Search for the cell housing the specified text and yield its (x, y) center coordinate. 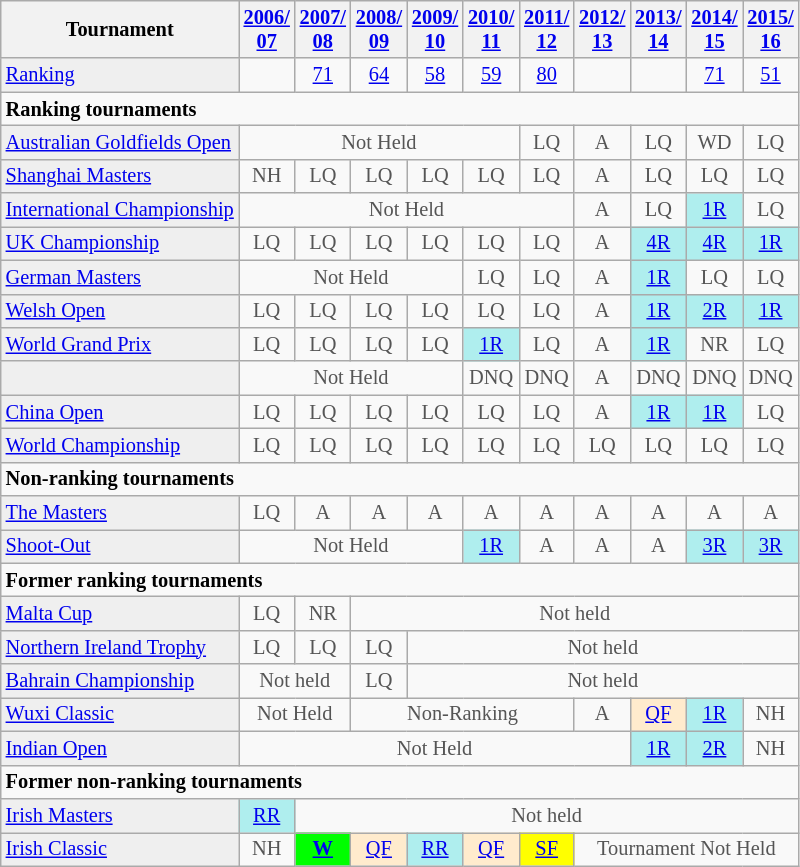
2015/16 (770, 29)
2011/12 (546, 29)
Irish Classic (120, 849)
Wuxi Classic (120, 714)
2012/13 (602, 29)
Former ranking tournaments (400, 580)
Former non-ranking tournaments (400, 782)
World Championship (120, 445)
UK Championship (120, 243)
WD (714, 142)
The Masters (120, 513)
2007/08 (323, 29)
Shanghai Masters (120, 176)
58 (435, 75)
2014/15 (714, 29)
51 (770, 75)
Welsh Open (120, 311)
W (323, 849)
Australian Goldfields Open (120, 142)
Shoot-Out (120, 546)
Ranking tournaments (400, 109)
Non-Ranking (462, 714)
International Championship (120, 210)
China Open (120, 412)
SF (546, 849)
Indian Open (120, 748)
2008/09 (379, 29)
2010/11 (491, 29)
2009/10 (435, 29)
German Masters (120, 277)
80 (546, 75)
Tournament Not Held (686, 849)
2006/07 (267, 29)
Tournament (120, 29)
2013/14 (658, 29)
Malta Cup (120, 613)
Bahrain Championship (120, 681)
Non-ranking tournaments (400, 479)
Irish Masters (120, 815)
Ranking (120, 75)
Northern Ireland Trophy (120, 647)
64 (379, 75)
World Grand Prix (120, 344)
59 (491, 75)
